Find where the given text appears and provide that cell's center as [X, Y] coordinate. 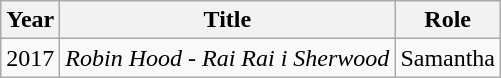
2017 [30, 58]
Robin Hood - Rai Rai i Sherwood [228, 58]
Year [30, 20]
Title [228, 20]
Role [448, 20]
Samantha [448, 58]
